For the text-containing cell, return its midpoint in (x, y) coordinate format. 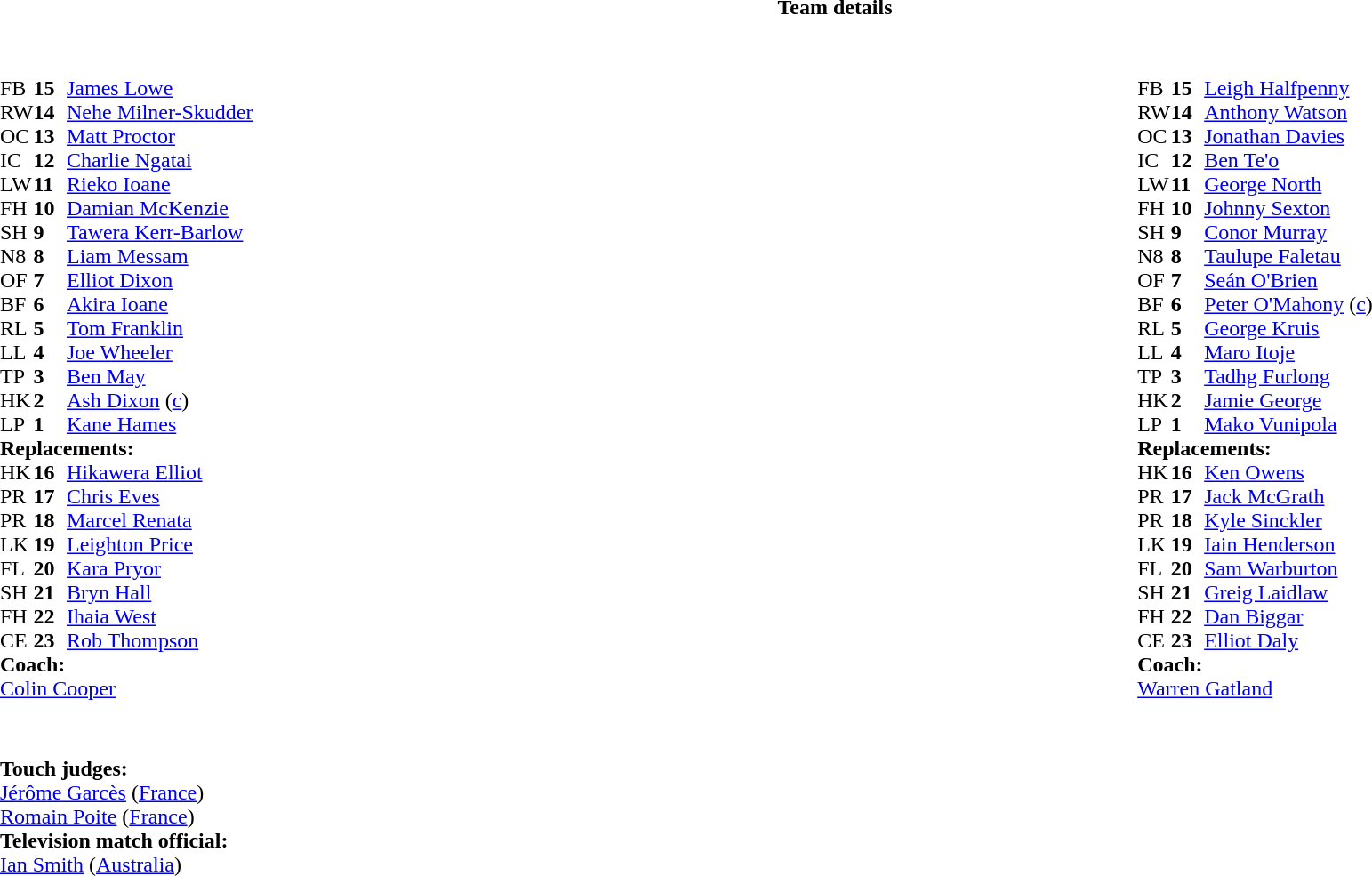
Marcel Renata (160, 521)
Bryn Hall (160, 592)
Rob Thompson (160, 640)
Ihaia West (160, 617)
Tom Franklin (160, 329)
Kane Hames (160, 425)
Elliot Dixon (160, 281)
Ash Dixon (c) (160, 400)
James Lowe (160, 89)
Colin Cooper (126, 688)
Hikawera Elliot (160, 473)
Rieko Ioane (160, 185)
Matt Proctor (160, 137)
Kara Pryor (160, 569)
Tawera Kerr-Barlow (160, 233)
Damian McKenzie (160, 208)
Replacements: (126, 448)
Joe Wheeler (160, 352)
Charlie Ngatai (160, 160)
Coach: (126, 665)
Akira Ioane (160, 304)
Chris Eves (160, 496)
Leighton Price (160, 544)
Nehe Milner-Skudder (160, 112)
Ben May (160, 377)
Liam Messam (160, 256)
